Identify which cell holds the provided text, then report its [x, y] central coordinate. 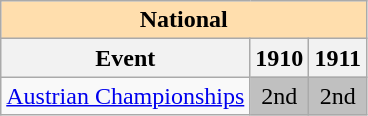
National [184, 20]
1911 [338, 58]
Event [126, 58]
Austrian Championships [126, 96]
1910 [280, 58]
